Detect which cell encompasses the target text, then output its (X, Y) center coordinate. 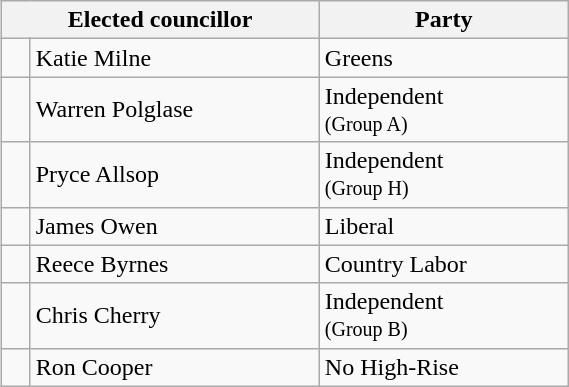
Country Labor (444, 264)
Independent (Group B) (444, 316)
Ron Cooper (174, 367)
Independent (Group A) (444, 110)
Pryce Allsop (174, 174)
Independent (Group H) (444, 174)
Liberal (444, 226)
Katie Milne (174, 58)
No High-Rise (444, 367)
Party (444, 20)
Elected councillor (160, 20)
Reece Byrnes (174, 264)
James Owen (174, 226)
Chris Cherry (174, 316)
Warren Polglase (174, 110)
Greens (444, 58)
